Return the (X, Y) coordinate for the center point of the cell that contains the specified text.  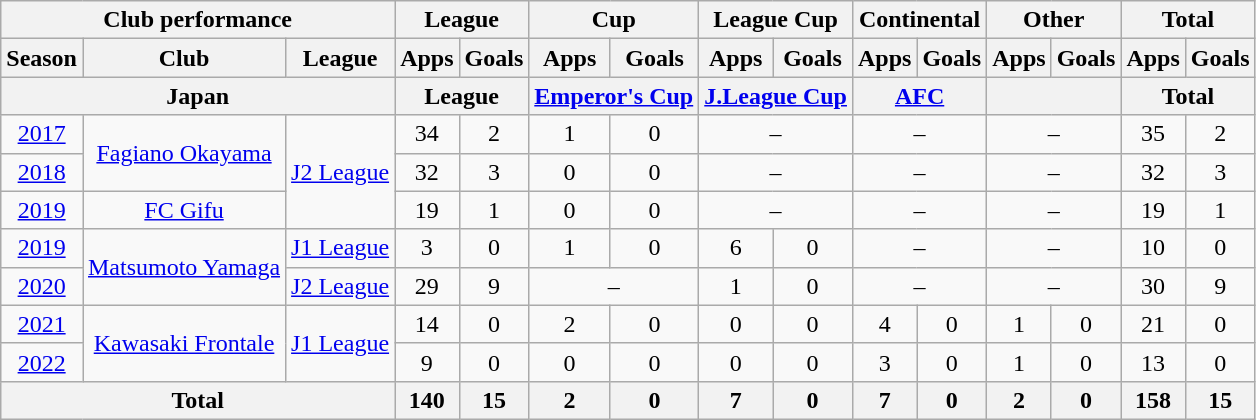
FC Gifu (184, 210)
2017 (42, 134)
30 (1153, 286)
4 (884, 324)
2022 (42, 362)
21 (1153, 324)
158 (1153, 400)
AFC (919, 96)
2018 (42, 172)
Season (42, 58)
2021 (42, 324)
140 (427, 400)
Continental (919, 20)
Emperor's Cup (614, 96)
Fagiano Okayama (184, 153)
34 (427, 134)
Other (1054, 20)
Club performance (198, 20)
10 (1153, 248)
35 (1153, 134)
14 (427, 324)
J.League Cup (776, 96)
13 (1153, 362)
Matsumoto Yamaga (184, 267)
6 (736, 248)
League Cup (776, 20)
Cup (614, 20)
Japan (198, 96)
Kawasaki Frontale (184, 343)
Club (184, 58)
2020 (42, 286)
29 (427, 286)
